Locate the cell with the specified text and output its [X, Y] center coordinate. 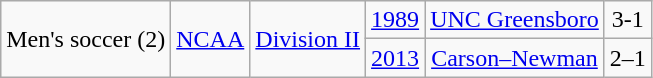
Men's soccer (2) [86, 39]
1989 [396, 20]
2–1 [628, 58]
Carson–Newman [515, 58]
3-1 [628, 20]
Division II [308, 39]
2013 [396, 58]
UNC Greensboro [515, 20]
NCAA [210, 39]
